Find where the given text appears and provide that cell's center as (X, Y) coordinate. 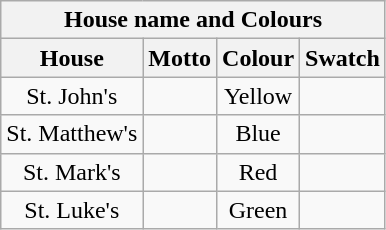
St. John's (72, 96)
Red (258, 172)
St. Luke's (72, 210)
Green (258, 210)
Motto (180, 58)
House name and Colours (194, 20)
Yellow (258, 96)
St. Matthew's (72, 134)
Blue (258, 134)
St. Mark's (72, 172)
Colour (258, 58)
Swatch (343, 58)
House (72, 58)
